Identify which cell holds the provided text, then report its (x, y) central coordinate. 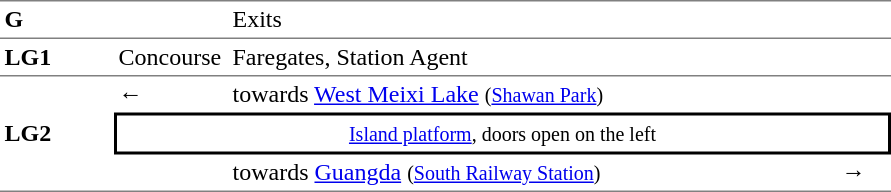
Faregates, Station Agent (532, 58)
LG2 (57, 134)
towards Guangda (South Railway Station) (532, 173)
Island platform, doors open on the left (502, 133)
→ (864, 173)
towards West Meixi Lake (Shawan Park) (532, 94)
Exits (532, 20)
G (57, 20)
← (171, 94)
LG1 (57, 58)
Concourse (171, 58)
